Find where the given text appears and provide that cell's center as (X, Y) coordinate. 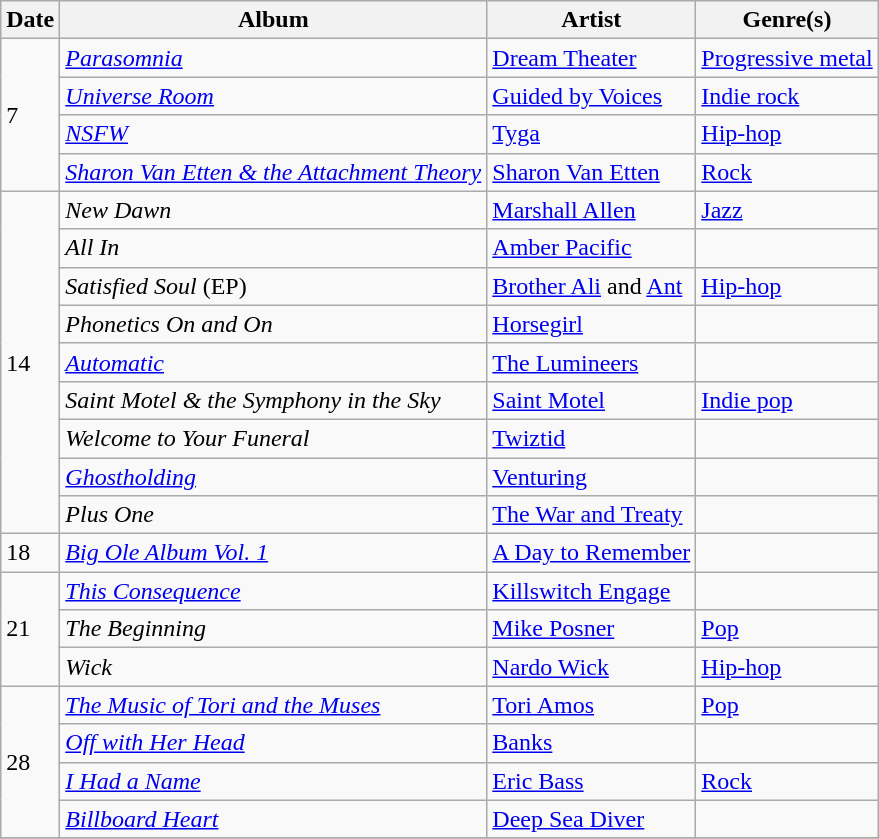
Sharon Van Etten (592, 172)
14 (30, 362)
Genre(s) (787, 20)
The Beginning (274, 629)
7 (30, 115)
Tyga (592, 134)
Album (274, 20)
Banks (592, 743)
28 (30, 762)
Venturing (592, 477)
Automatic (274, 362)
Ghostholding (274, 477)
Universe Room (274, 96)
Twiztid (592, 438)
Dream Theater (592, 58)
Tori Amos (592, 705)
Plus One (274, 515)
21 (30, 629)
Nardo Wick (592, 667)
A Day to Remember (592, 553)
Artist (592, 20)
Marshall Allen (592, 210)
The Music of Tori and the Muses (274, 705)
Sharon Van Etten & the Attachment Theory (274, 172)
Guided by Voices (592, 96)
Parasomnia (274, 58)
I Had a Name (274, 781)
NSFW (274, 134)
Phonetics On and On (274, 324)
Saint Motel (592, 400)
18 (30, 553)
This Consequence (274, 591)
Big Ole Album Vol. 1 (274, 553)
All In (274, 248)
The Lumineers (592, 362)
New Dawn (274, 210)
Saint Motel & the Symphony in the Sky (274, 400)
Satisfied Soul (EP) (274, 286)
Killswitch Engage (592, 591)
Eric Bass (592, 781)
Progressive metal (787, 58)
Horsegirl (592, 324)
Wick (274, 667)
Indie rock (787, 96)
Amber Pacific (592, 248)
Mike Posner (592, 629)
Jazz (787, 210)
Date (30, 20)
Billboard Heart (274, 819)
Brother Ali and Ant (592, 286)
Deep Sea Diver (592, 819)
Welcome to Your Funeral (274, 438)
The War and Treaty (592, 515)
Off with Her Head (274, 743)
Indie pop (787, 400)
